Find where the given text appears and provide that cell's center as (x, y) coordinate. 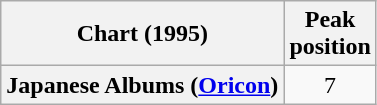
Japanese Albums (Oricon) (142, 85)
Chart (1995) (142, 34)
7 (330, 85)
Peakposition (330, 34)
